Determine the [x, y] coordinate at the center of the cell enclosing the given text.  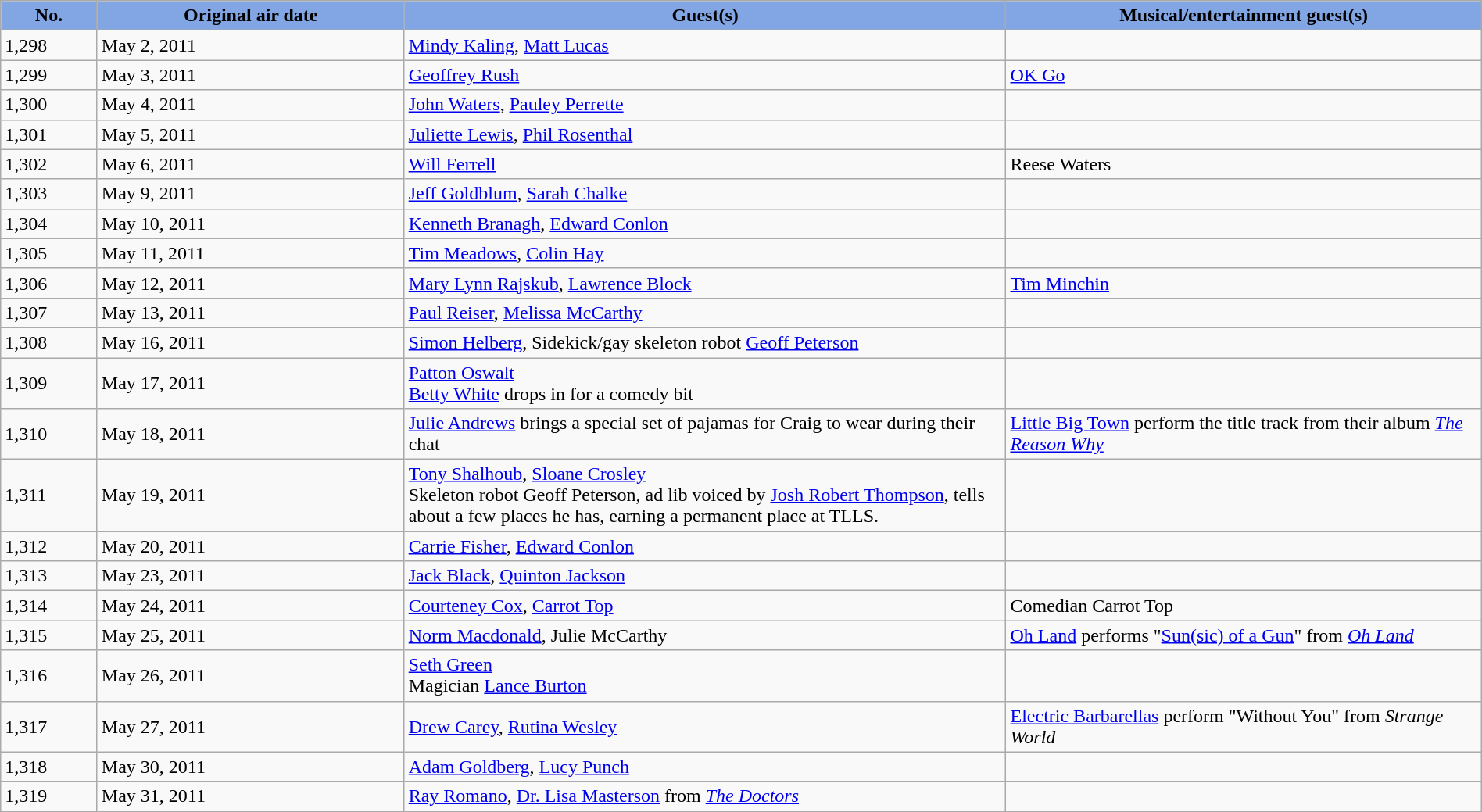
May 26, 2011 [250, 675]
May 27, 2011 [250, 727]
Seth GreenMagician Lance Burton [705, 675]
1,306 [49, 283]
Ray Romano, Dr. Lisa Masterson from The Doctors [705, 796]
May 31, 2011 [250, 796]
1,314 [49, 606]
May 9, 2011 [250, 194]
Tim Meadows, Colin Hay [705, 253]
May 13, 2011 [250, 313]
Little Big Town perform the title track from their album The Reason Why [1244, 435]
Tim Minchin [1244, 283]
1,304 [49, 224]
May 19, 2011 [250, 495]
Juliette Lewis, Phil Rosenthal [705, 134]
May 3, 2011 [250, 75]
May 23, 2011 [250, 576]
May 10, 2011 [250, 224]
May 4, 2011 [250, 105]
1,310 [49, 435]
1,307 [49, 313]
1,315 [49, 635]
Original air date [250, 16]
Patton OswaltBetty White drops in for a comedy bit [705, 383]
May 16, 2011 [250, 342]
Simon Helberg, Sidekick/gay skeleton robot Geoff Peterson [705, 342]
Will Ferrell [705, 164]
Carrie Fisher, Edward Conlon [705, 546]
1,316 [49, 675]
John Waters, Pauley Perrette [705, 105]
Mindy Kaling, Matt Lucas [705, 45]
No. [49, 16]
1,300 [49, 105]
1,319 [49, 796]
1,309 [49, 383]
OK Go [1244, 75]
Kenneth Branagh, Edward Conlon [705, 224]
Guest(s) [705, 16]
May 12, 2011 [250, 283]
Mary Lynn Rajskub, Lawrence Block [705, 283]
May 20, 2011 [250, 546]
Jack Black, Quinton Jackson [705, 576]
1,301 [49, 134]
May 17, 2011 [250, 383]
1,312 [49, 546]
May 5, 2011 [250, 134]
Julie Andrews brings a special set of pajamas for Craig to wear during their chat [705, 435]
1,318 [49, 767]
May 24, 2011 [250, 606]
1,305 [49, 253]
Drew Carey, Rutina Wesley [705, 727]
Musical/entertainment guest(s) [1244, 16]
Norm Macdonald, Julie McCarthy [705, 635]
1,308 [49, 342]
1,299 [49, 75]
Oh Land performs "Sun(sic) of a Gun" from Oh Land [1244, 635]
1,298 [49, 45]
May 6, 2011 [250, 164]
May 25, 2011 [250, 635]
May 2, 2011 [250, 45]
1,317 [49, 727]
Electric Barbarellas perform "Without You" from Strange World [1244, 727]
May 18, 2011 [250, 435]
May 30, 2011 [250, 767]
Jeff Goldblum, Sarah Chalke [705, 194]
Reese Waters [1244, 164]
1,302 [49, 164]
Comedian Carrot Top [1244, 606]
Courteney Cox, Carrot Top [705, 606]
Adam Goldberg, Lucy Punch [705, 767]
Geoffrey Rush [705, 75]
1,311 [49, 495]
Paul Reiser, Melissa McCarthy [705, 313]
1,303 [49, 194]
May 11, 2011 [250, 253]
1,313 [49, 576]
